Pinpoint the cell where the given text exists, returning its [X, Y] midpoint coordinate. 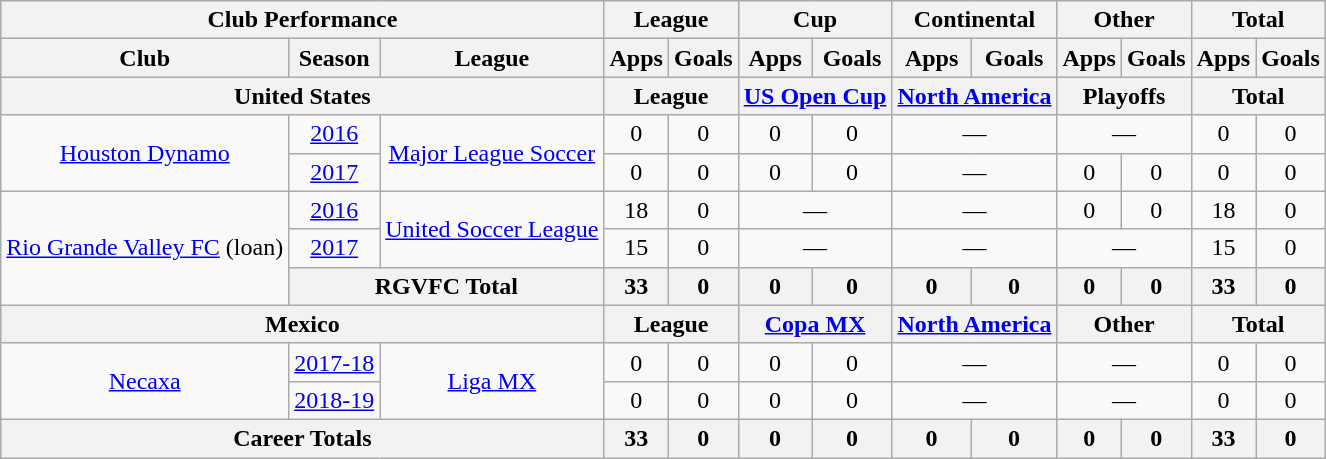
Rio Grande Valley FC (loan) [145, 248]
2018-19 [334, 400]
Playoffs [1124, 96]
Necaxa [145, 381]
Season [334, 58]
United States [302, 96]
Continental [974, 20]
Cup [815, 20]
United Soccer League [492, 229]
Club Performance [302, 20]
Club [145, 58]
US Open Cup [815, 96]
2017-18 [334, 362]
Mexico [302, 324]
Liga MX [492, 381]
Houston Dynamo [145, 153]
Major League Soccer [492, 153]
RGVFC Total [446, 286]
Copa MX [815, 324]
Career Totals [302, 438]
